Capture the cell that displays the provided text and extract its (x, y) central coordinate. 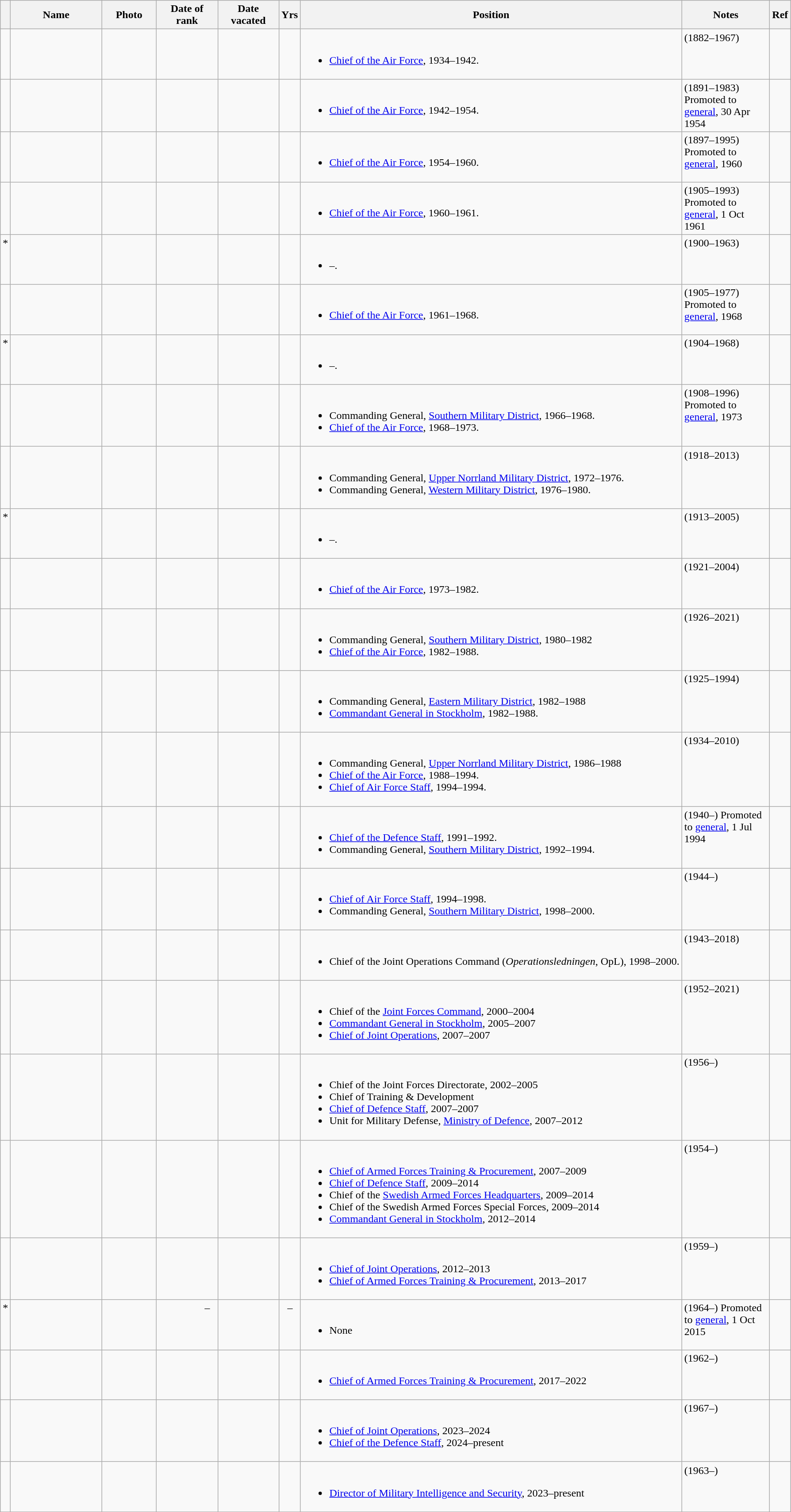
Chief of Joint Operations, 2012–2013Chief of Armed Forces Training & Procurement, 2013–2017 (491, 1269)
Date vacated (249, 15)
Position (491, 15)
Name (56, 15)
Date of rank (187, 15)
(1925–1994) (726, 702)
Chief of Joint Operations, 2023–2024Chief of the Defence Staff, 2024–present (491, 1431)
(1918–2013) (726, 477)
(1954–) (726, 1189)
(1900–1963) (726, 259)
Chief of the Air Force, 1934–1942. (491, 54)
Director of Military Intelligence and Security, 2023–present (491, 1486)
(1963–) (726, 1486)
(1956–) (726, 1097)
(1882–1967) (726, 54)
(1962–) (726, 1375)
Notes (726, 15)
Chief of the Joint Forces Command, 2000–2004Commandant General in Stockholm, 2005–2007Chief of Joint Operations, 2007–2007 (491, 1017)
Chief of the Air Force, 1954–1960. (491, 157)
Commanding General, Southern Military District, 1980–1982Chief of the Air Force, 1982–1988. (491, 640)
(1908–1996) Promoted to general, 1973 (726, 415)
Commanding General, Southern Military District, 1966–1968.Chief of the Air Force, 1968–1973. (491, 415)
Yrs (290, 15)
Chief of the Defence Staff, 1991–1992.Commanding General, Southern Military District, 1992–1994. (491, 837)
Commanding General, Eastern Military District, 1982–1988Commandant General in Stockholm, 1982–1988. (491, 702)
Chief of the Air Force, 1942–1954. (491, 105)
(1904–1968) (726, 359)
(1964–) Promoted to general, 1 Oct 2015 (726, 1324)
(1905–1993) Promoted to general, 1 Oct 1961 (726, 208)
Chief of the Air Force, 1960–1961. (491, 208)
(1897–1995) Promoted to general, 1960 (726, 157)
None (491, 1324)
Commanding General, Upper Norrland Military District, 1986–1988Chief of the Air Force, 1988–1994.Chief of Air Force Staff, 1994–1994. (491, 770)
Chief of Armed Forces Training & Procurement, 2017–2022 (491, 1375)
(1959–) (726, 1269)
Chief of the Air Force, 1973–1982. (491, 583)
Commanding General, Upper Norrland Military District, 1972–1976.Commanding General, Western Military District, 1976–1980. (491, 477)
(1926–2021) (726, 640)
Chief of the Joint Operations Command (Operationsledningen, OpL), 1998–2000. (491, 956)
Chief of Air Force Staff, 1994–1998.Commanding General, Southern Military District, 1998–2000. (491, 899)
(1934–2010) (726, 770)
(1952–2021) (726, 1017)
(1940–) Promoted to general, 1 Jul 1994 (726, 837)
Chief of the Air Force, 1961–1968. (491, 310)
Photo (129, 15)
(1944–) (726, 899)
(1891–1983) Promoted to general, 30 Apr 1954 (726, 105)
(1967–) (726, 1431)
(1913–2005) (726, 533)
(1943–2018) (726, 956)
(1921–2004) (726, 583)
Ref (780, 15)
(1905–1977) Promoted to general, 1968 (726, 310)
